Find where the given text appears and provide that cell's center as (x, y) coordinate. 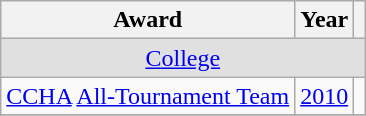
Award (148, 20)
2010 (324, 96)
Year (324, 20)
College (183, 58)
CCHA All-Tournament Team (148, 96)
